Return the [X, Y] coordinate for the center point of the cell that contains the specified text.  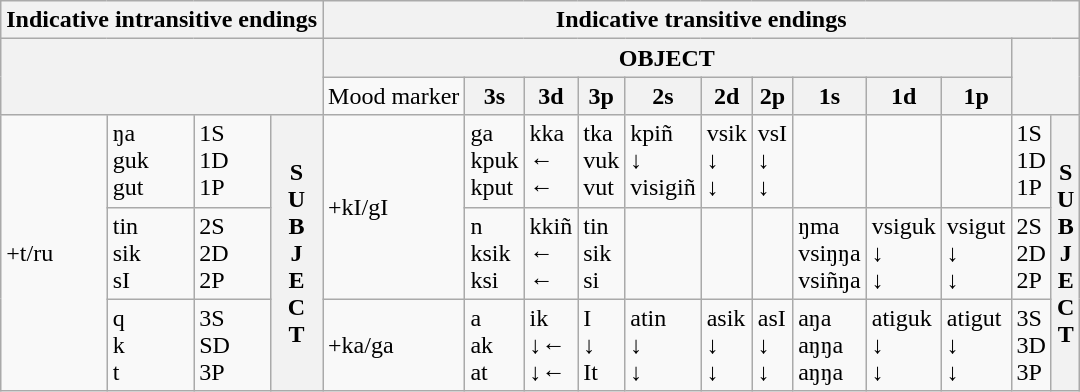
ŋmavsiŋŋavsiñŋa [830, 253]
3S3D3P [1031, 345]
vsI↓↓ [772, 161]
+t/ru [54, 253]
ŋagukgut [150, 161]
+kI/gI [394, 207]
vsigut↓↓ [976, 253]
3s [494, 96]
kka←← [551, 161]
Indicative transitive endings [702, 20]
1s [830, 96]
tkavukvut [602, 161]
3d [551, 96]
tinsiksI [150, 253]
OBJECT [668, 58]
asik↓↓ [726, 345]
2s [663, 96]
aakat [494, 345]
nksikksi [494, 253]
1d [904, 96]
atigut↓↓ [976, 345]
kpiñ↓visigiñ [663, 161]
asI↓↓ [772, 345]
tinsiksi [602, 253]
aŋaaŋŋaaŋŋa [830, 345]
kkiñ←← [551, 253]
atiguk↓↓ [904, 345]
2d [726, 96]
3p [602, 96]
vsik↓↓ [726, 161]
+ka/ga [394, 345]
gakpukkput [494, 161]
Indicative intransitive endings [162, 20]
ik↓←↓← [551, 345]
qkt [150, 345]
atin↓↓ [663, 345]
vsiguk↓↓ [904, 253]
Mood marker [394, 96]
2p [772, 96]
I↓It [602, 345]
3SSD3P [232, 345]
1p [976, 96]
